Identify which cell holds the provided text, then report its [X, Y] central coordinate. 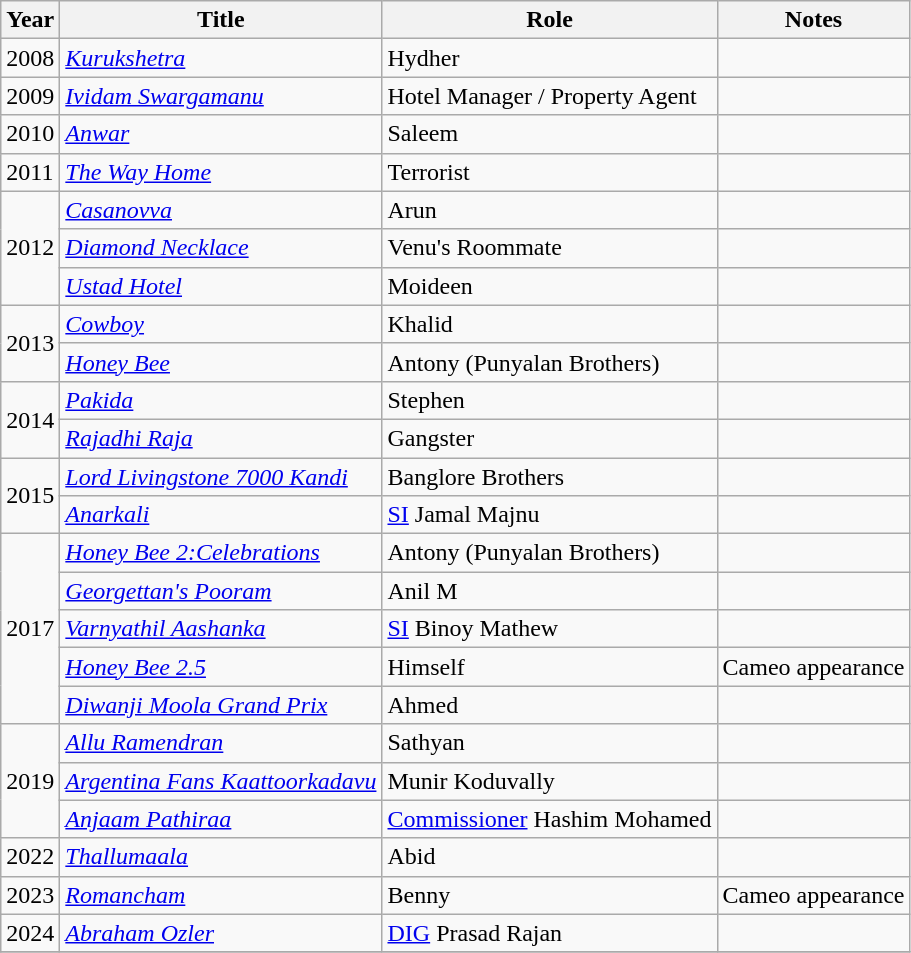
Honey Bee 2.5 [221, 667]
Hotel Manager / Property Agent [550, 96]
2023 [30, 895]
Anjaam Pathiraa [221, 819]
Anwar [221, 134]
Himself [550, 667]
Sathyan [550, 743]
2015 [30, 496]
Moideen [550, 286]
Hydher [550, 58]
Pakida [221, 400]
Arun [550, 210]
DIG Prasad Rajan [550, 933]
2012 [30, 248]
Anarkali [221, 515]
Khalid [550, 324]
2011 [30, 172]
Gangster [550, 438]
Munir Koduvally [550, 781]
Thallumaala [221, 857]
Terrorist [550, 172]
2019 [30, 781]
Cowboy [221, 324]
2009 [30, 96]
Rajadhi Raja [221, 438]
Title [221, 20]
The Way Home [221, 172]
Romancham [221, 895]
2013 [30, 343]
Ahmed [550, 705]
Commissioner Hashim Mohamed [550, 819]
SI Binoy Mathew [550, 629]
2008 [30, 58]
Banglore Brothers [550, 477]
Varnyathil Aashanka [221, 629]
Notes [814, 20]
Honey Bee [221, 362]
Diwanji Moola Grand Prix [221, 705]
Allu Ramendran [221, 743]
Stephen [550, 400]
Ustad Hotel [221, 286]
Year [30, 20]
SI Jamal Majnu [550, 515]
2024 [30, 933]
Argentina Fans Kaattoorkadavu [221, 781]
Casanovva [221, 210]
Abid [550, 857]
Anil M [550, 591]
2017 [30, 629]
Abraham Ozler [221, 933]
Role [550, 20]
Lord Livingstone 7000 Kandi [221, 477]
Honey Bee 2:Celebrations [221, 553]
Ividam Swargamanu [221, 96]
2014 [30, 419]
2010 [30, 134]
Georgettan's Pooram [221, 591]
2022 [30, 857]
Benny [550, 895]
Kurukshetra [221, 58]
Venu's Roommate [550, 248]
Saleem [550, 134]
Diamond Necklace [221, 248]
